Provide the (x, y) coordinate of the cell's center where the given text is located.  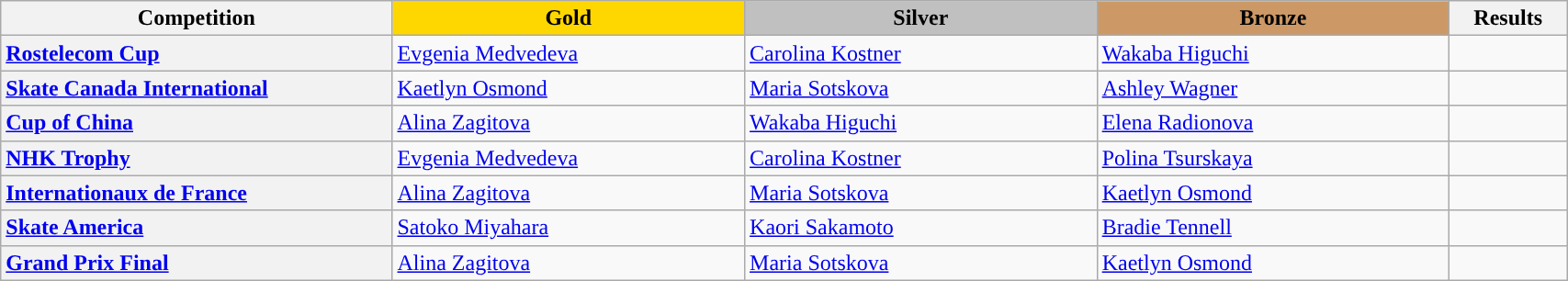
Internationaux de France (197, 193)
Grand Prix Final (197, 263)
Kaori Sakamoto (921, 228)
Ashley Wagner (1273, 88)
Polina Tsurskaya (1273, 158)
Competition (197, 18)
Silver (921, 18)
NHK Trophy (197, 158)
Gold (569, 18)
Bronze (1273, 18)
Results (1508, 18)
Cup of China (197, 123)
Bradie Tennell (1273, 228)
Rostelecom Cup (197, 53)
Satoko Miyahara (569, 228)
Skate America (197, 228)
Elena Radionova (1273, 123)
Skate Canada International (197, 88)
